Output the [x, y] coordinate of the center of the cell containing the given text.  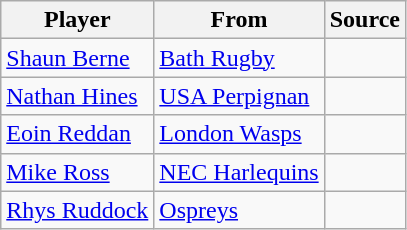
Player [78, 20]
Rhys Ruddock [78, 210]
Ospreys [239, 210]
NEC Harlequins [239, 172]
From [239, 20]
Source [364, 20]
USA Perpignan [239, 96]
London Wasps [239, 134]
Nathan Hines [78, 96]
Mike Ross [78, 172]
Eoin Reddan [78, 134]
Bath Rugby [239, 58]
Shaun Berne [78, 58]
